Output the (x, y) coordinate of the center of the cell containing the given text.  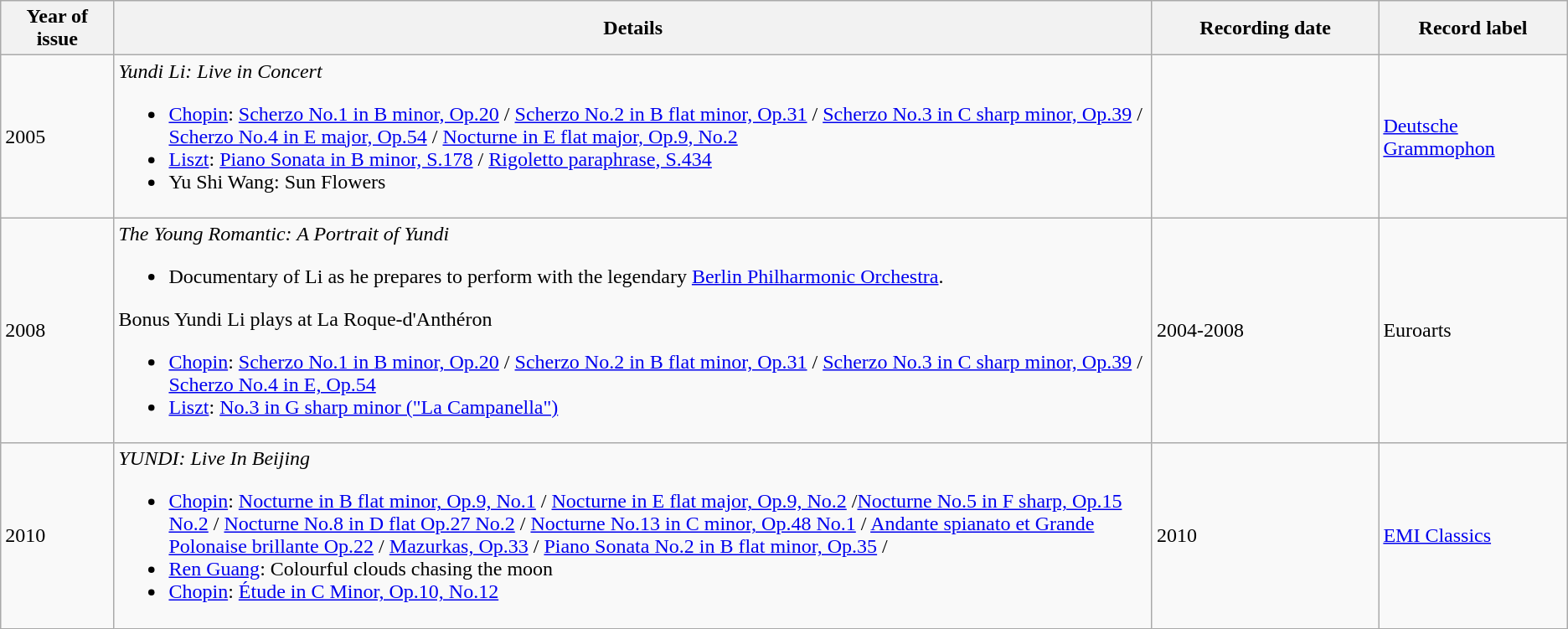
2008 (57, 330)
2004-2008 (1265, 330)
EMI Classics (1473, 536)
2005 (57, 137)
Deutsche Grammophon (1473, 137)
Year of issue (57, 28)
Record label (1473, 28)
Euroarts (1473, 330)
Recording date (1265, 28)
Details (633, 28)
